Search for the cell housing the specified text and yield its [x, y] center coordinate. 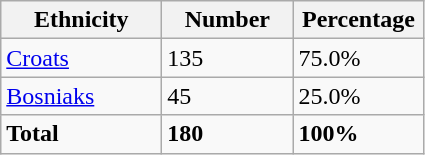
Total [82, 134]
135 [228, 58]
Number [228, 20]
Percentage [358, 20]
75.0% [358, 58]
Ethnicity [82, 20]
25.0% [358, 96]
Croats [82, 58]
Bosniaks [82, 96]
180 [228, 134]
100% [358, 134]
45 [228, 96]
